Provide the [x, y] coordinate of the cell's center where the given text is located.  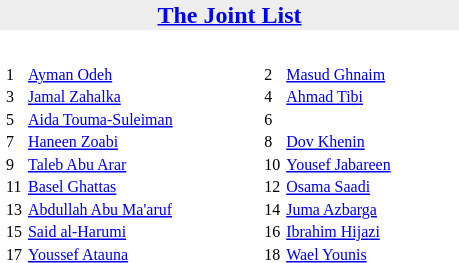
6 [272, 120]
Osama Saadi [370, 187]
1 [14, 74]
Haneen Zoabi [142, 142]
3 [14, 97]
14 [272, 210]
10 [272, 164]
15 [14, 232]
Yousef Jabareen [370, 164]
13 [14, 210]
Jamal Zahalka [142, 97]
12 [272, 187]
The Joint List [230, 15]
Ayman Odeh [142, 74]
11 [14, 187]
Taleb Abu Arar [142, 164]
Ibrahim Hijazi [370, 232]
5 [14, 120]
2 [272, 74]
9 [14, 164]
Juma Azbarga [370, 210]
Aida Touma-Suleiman [142, 120]
Ahmad Tibi [370, 97]
Said al-Harumi [142, 232]
16 [272, 232]
Masud Ghnaim [370, 74]
Dov Khenin [370, 142]
Abdullah Abu Ma'aruf [142, 210]
Basel Ghattas [142, 187]
8 [272, 142]
4 [272, 97]
7 [14, 142]
